Search for the cell housing the specified text and yield its [x, y] center coordinate. 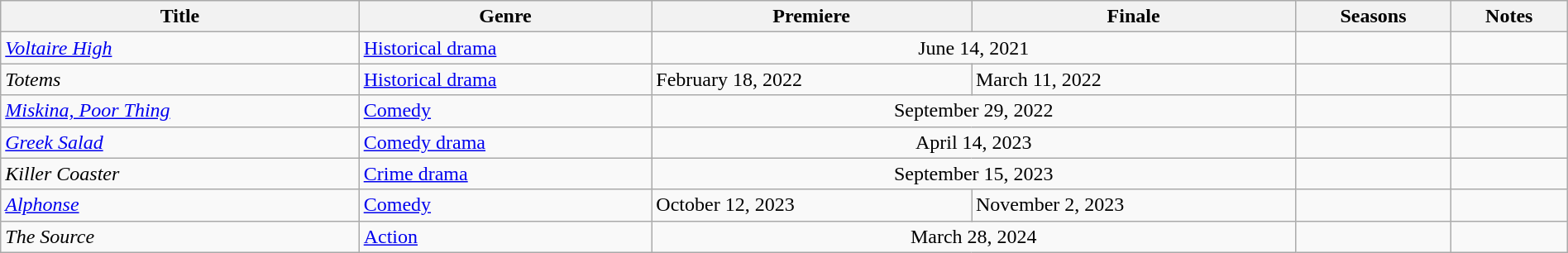
September 29, 2022 [974, 111]
March 11, 2022 [1133, 79]
October 12, 2023 [812, 205]
June 14, 2021 [974, 48]
November 2, 2023 [1133, 205]
February 18, 2022 [812, 79]
March 28, 2024 [974, 236]
Finale [1133, 17]
September 15, 2023 [974, 174]
Voltaire High [180, 48]
Alphonse [180, 205]
The Source [180, 236]
Seasons [1374, 17]
Genre [505, 17]
April 14, 2023 [974, 142]
Action [505, 236]
Notes [1508, 17]
Crime drama [505, 174]
Comedy drama [505, 142]
Killer Coaster [180, 174]
Greek Salad [180, 142]
Premiere [812, 17]
Miskina, Poor Thing [180, 111]
Title [180, 17]
Totems [180, 79]
